Capture the cell that displays the provided text and extract its (x, y) central coordinate. 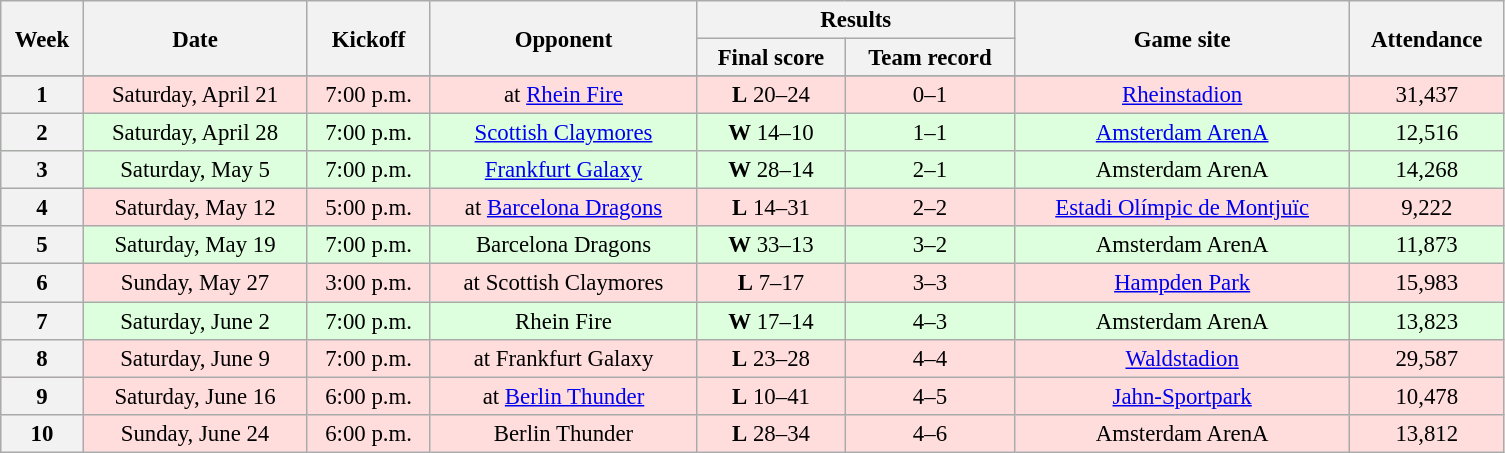
Final score (771, 58)
Game site (1182, 38)
11,873 (1428, 245)
W 17–14 (771, 321)
Rheinstadion (1182, 95)
L 7–17 (771, 283)
8 (42, 358)
9 (42, 396)
Sunday, June 24 (195, 433)
3 (42, 170)
Rhein Fire (564, 321)
13,823 (1428, 321)
2–1 (930, 170)
W 33–13 (771, 245)
at Scottish Claymores (564, 283)
Saturday, April 21 (195, 95)
0–1 (930, 95)
W 14–10 (771, 133)
Team record (930, 58)
Hampden Park (1182, 283)
Jahn-Sportpark (1182, 396)
at Rhein Fire (564, 95)
2–2 (930, 208)
Saturday, April 28 (195, 133)
L 14–31 (771, 208)
14,268 (1428, 170)
3–2 (930, 245)
Saturday, June 16 (195, 396)
4–5 (930, 396)
Saturday, May 5 (195, 170)
29,587 (1428, 358)
Frankfurt Galaxy (564, 170)
Attendance (1428, 38)
Berlin Thunder (564, 433)
L 20–24 (771, 95)
at Berlin Thunder (564, 396)
Estadi Olímpic de Montjuïc (1182, 208)
Kickoff (368, 38)
6 (42, 283)
7 (42, 321)
2 (42, 133)
at Barcelona Dragons (564, 208)
1 (42, 95)
4–4 (930, 358)
5 (42, 245)
Date (195, 38)
Saturday, May 12 (195, 208)
L 28–34 (771, 433)
Scottish Claymores (564, 133)
4–6 (930, 433)
3:00 p.m. (368, 283)
Saturday, June 9 (195, 358)
31,437 (1428, 95)
Sunday, May 27 (195, 283)
10,478 (1428, 396)
4–3 (930, 321)
L 23–28 (771, 358)
Waldstadion (1182, 358)
Week (42, 38)
12,516 (1428, 133)
Results (856, 20)
13,812 (1428, 433)
at Frankfurt Galaxy (564, 358)
10 (42, 433)
Saturday, May 19 (195, 245)
Opponent (564, 38)
Barcelona Dragons (564, 245)
W 28–14 (771, 170)
Saturday, June 2 (195, 321)
1–1 (930, 133)
9,222 (1428, 208)
L 10–41 (771, 396)
3–3 (930, 283)
4 (42, 208)
15,983 (1428, 283)
5:00 p.m. (368, 208)
